Identify which cell holds the provided text, then report its (X, Y) central coordinate. 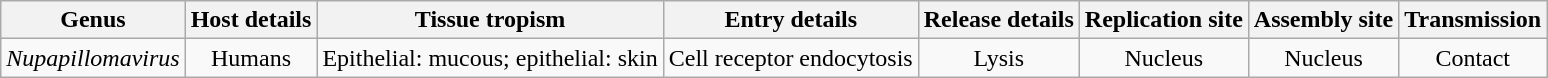
Entry details (790, 20)
Nupapillomavirus (93, 58)
Tissue tropism (490, 20)
Replication site (1164, 20)
Assembly site (1323, 20)
Transmission (1473, 20)
Lysis (998, 58)
Contact (1473, 58)
Epithelial: mucous; epithelial: skin (490, 58)
Host details (251, 20)
Cell receptor endocytosis (790, 58)
Humans (251, 58)
Release details (998, 20)
Genus (93, 20)
